From the cell containing the given text, extract its center point as [X, Y] coordinate. 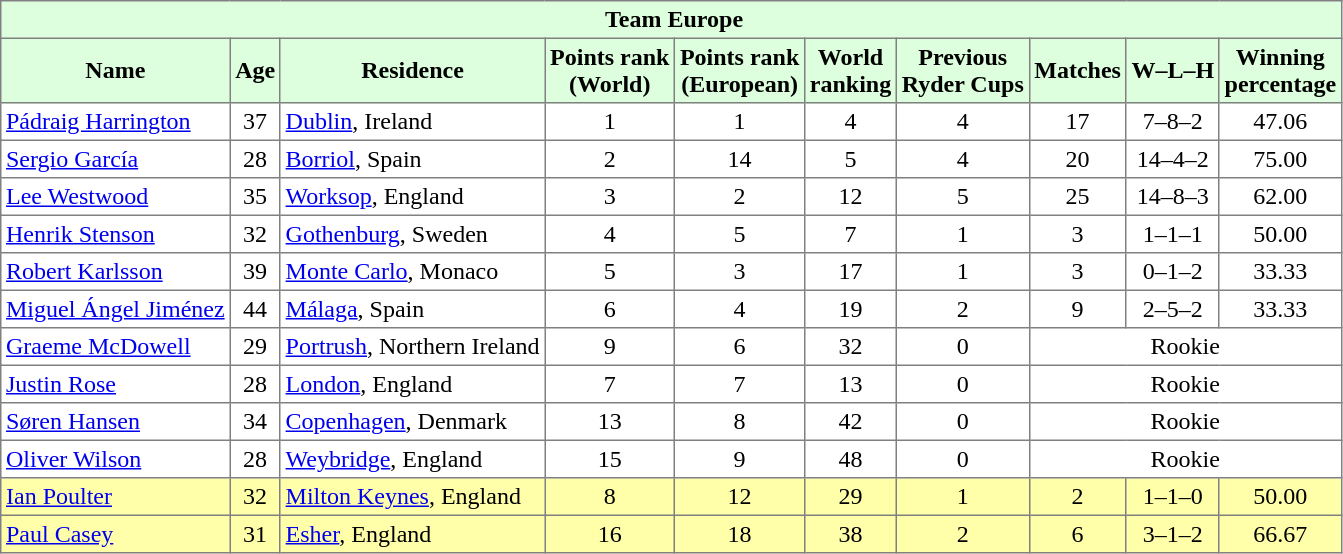
Graeme McDowell [116, 347]
Henrik Stenson [116, 234]
25 [1078, 197]
38 [851, 534]
Gothenburg, Sweden [412, 234]
Matches [1078, 70]
Oliver Wilson [116, 459]
48 [851, 459]
Points rank(World) [610, 70]
Points rank(European) [740, 70]
Worldranking [851, 70]
Justin Rose [116, 384]
W–L–H [1172, 70]
Søren Hansen [116, 422]
Robert Karlsson [116, 272]
0–1–2 [1172, 272]
15 [610, 459]
PreviousRyder Cups [962, 70]
7–8–2 [1172, 122]
35 [255, 197]
62.00 [1280, 197]
2–5–2 [1172, 309]
1–1–0 [1172, 497]
14–8–3 [1172, 197]
14 [740, 159]
Pádraig Harrington [116, 122]
Miguel Ángel Jiménez [116, 309]
Residence [412, 70]
Worksop, England [412, 197]
Paul Casey [116, 534]
39 [255, 272]
14–4–2 [1172, 159]
19 [851, 309]
Name [116, 70]
Lee Westwood [116, 197]
Age [255, 70]
Ian Poulter [116, 497]
1–1–1 [1172, 234]
31 [255, 534]
42 [851, 422]
34 [255, 422]
Milton Keynes, England [412, 497]
20 [1078, 159]
Winningpercentage [1280, 70]
44 [255, 309]
3–1–2 [1172, 534]
Dublin, Ireland [412, 122]
16 [610, 534]
Portrush, Northern Ireland [412, 347]
18 [740, 534]
66.67 [1280, 534]
Team Europe [672, 20]
Copenhagen, Denmark [412, 422]
Monte Carlo, Monaco [412, 272]
Málaga, Spain [412, 309]
75.00 [1280, 159]
Borriol, Spain [412, 159]
Esher, England [412, 534]
47.06 [1280, 122]
Sergio García [116, 159]
London, England [412, 384]
Weybridge, England [412, 459]
37 [255, 122]
